Detect which cell encompasses the target text, then output its [X, Y] center coordinate. 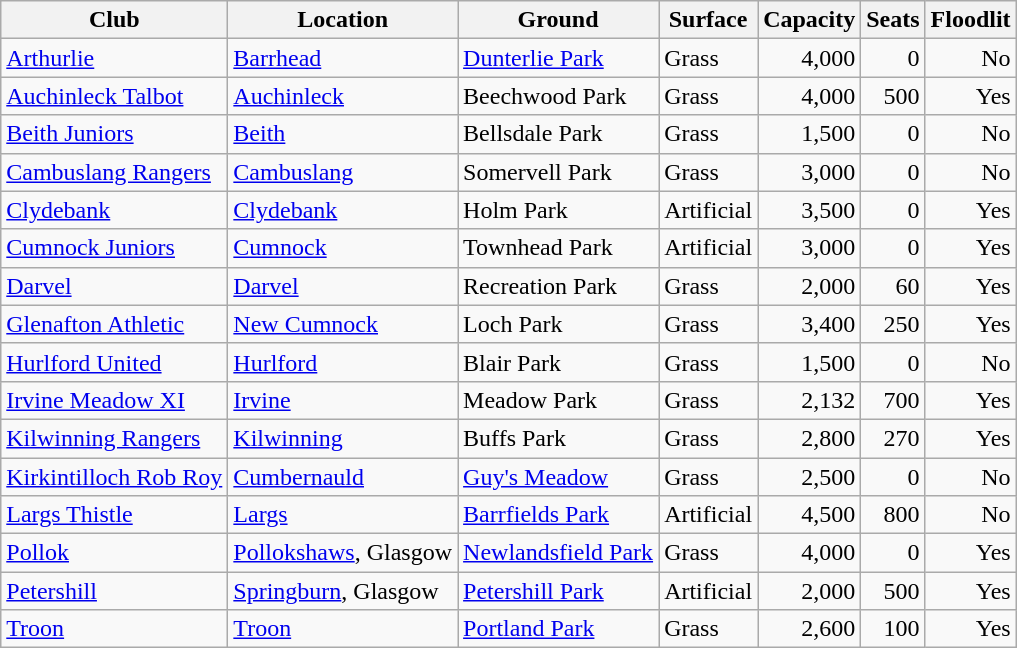
Ground [558, 20]
Newlandsfield Park [558, 553]
Glenafton Athletic [114, 324]
Capacity [810, 20]
Auchinleck Talbot [114, 96]
Somervell Park [558, 172]
Cumbernauld [343, 477]
Club [114, 20]
Kilwinning Rangers [114, 438]
Guy's Meadow [558, 477]
Kilwinning [343, 438]
700 [893, 400]
Hurlford United [114, 362]
60 [893, 286]
3,400 [810, 324]
Cambuslang [343, 172]
Springburn, Glasgow [343, 591]
Holm Park [558, 210]
Barrhead [343, 58]
2,500 [810, 477]
Largs [343, 515]
Cumnock Juniors [114, 248]
Barrfields Park [558, 515]
Loch Park [558, 324]
Irvine [343, 400]
2,600 [810, 629]
Dunterlie Park [558, 58]
Irvine Meadow XI [114, 400]
Cumnock [343, 248]
Townhead Park [558, 248]
270 [893, 438]
Largs Thistle [114, 515]
Blair Park [558, 362]
Portland Park [558, 629]
Meadow Park [558, 400]
800 [893, 515]
Recreation Park [558, 286]
Buffs Park [558, 438]
Pollokshaws, Glasgow [343, 553]
Arthurlie [114, 58]
Beith Juniors [114, 134]
Cambuslang Rangers [114, 172]
Kirkintilloch Rob Roy [114, 477]
2,800 [810, 438]
Location [343, 20]
New Cumnock [343, 324]
4,500 [810, 515]
Petershill [114, 591]
2,132 [810, 400]
Hurlford [343, 362]
Surface [708, 20]
Floodlit [970, 20]
Petershill Park [558, 591]
Bellsdale Park [558, 134]
3,500 [810, 210]
Beith [343, 134]
100 [893, 629]
Beechwood Park [558, 96]
Pollok [114, 553]
Auchinleck [343, 96]
Seats [893, 20]
250 [893, 324]
